Capture the cell that displays the provided text and extract its (X, Y) central coordinate. 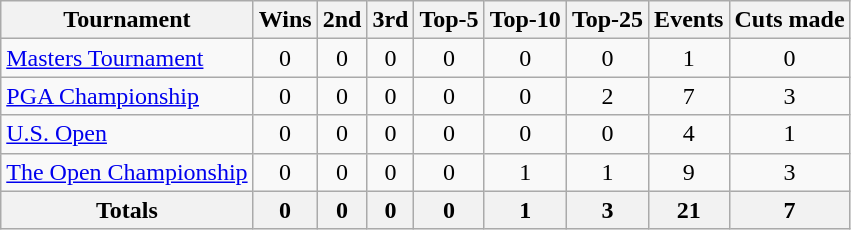
Top-10 (525, 20)
Masters Tournament (127, 58)
Top-5 (449, 20)
2nd (342, 20)
4 (689, 134)
Totals (127, 210)
Cuts made (790, 20)
U.S. Open (127, 134)
PGA Championship (127, 96)
The Open Championship (127, 172)
9 (689, 172)
21 (689, 210)
3rd (390, 20)
2 (607, 96)
Tournament (127, 20)
Wins (285, 20)
Top-25 (607, 20)
Events (689, 20)
